Return the [X, Y] coordinate for the center point of the cell that contains the specified text.  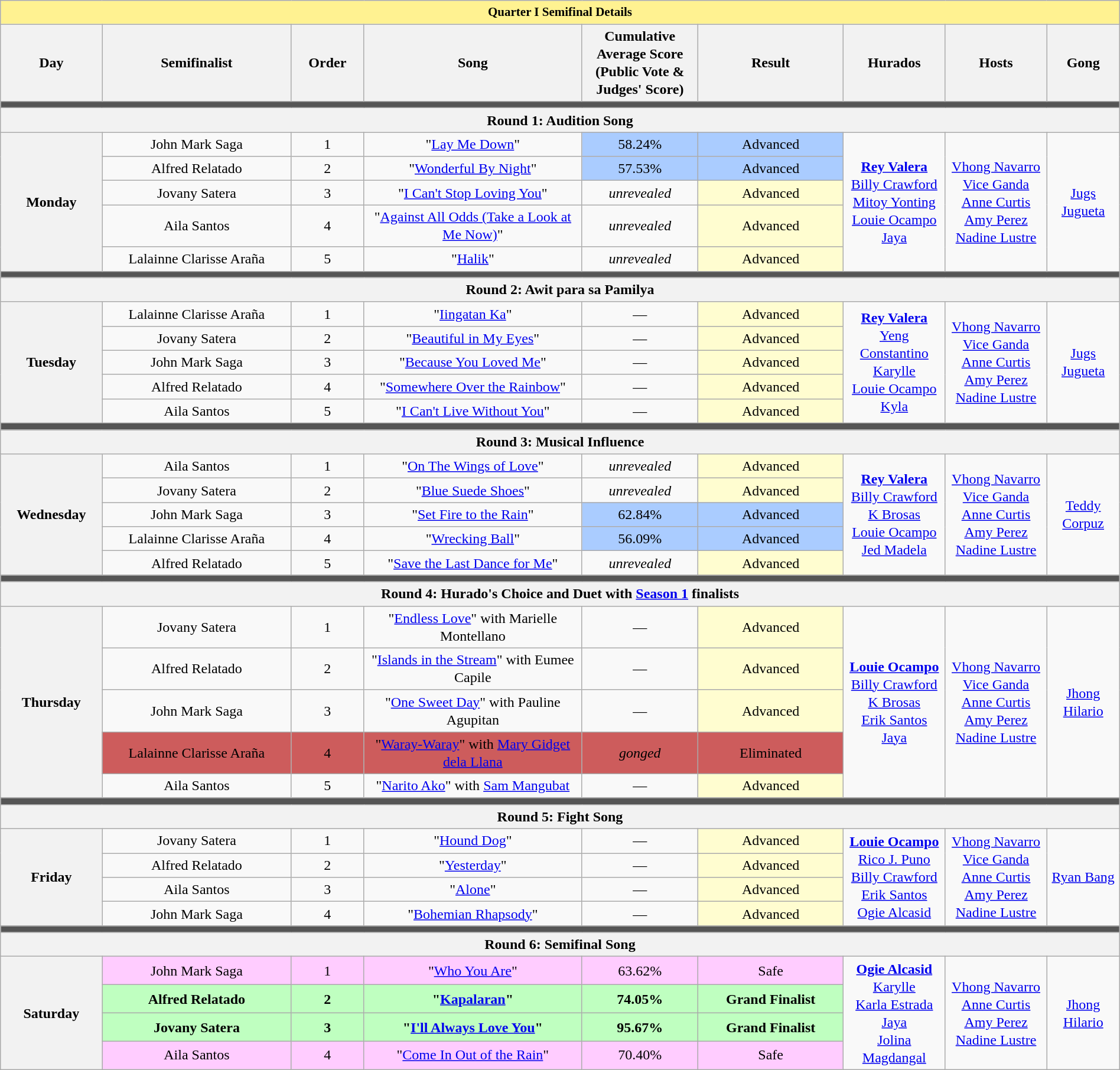
Vhong NavarroAnne CurtisAmy PerezNadine Lustre [996, 1013]
62.84% [640, 515]
74.05% [640, 999]
Thursday [51, 702]
Monday [51, 202]
Round 1: Audition Song [560, 120]
Eliminated [771, 752]
"Set Fire to the Rain" [473, 515]
"Wrecking Ball" [473, 539]
"Bohemian Rhapsody" [473, 914]
Cumulative Average Score (Public Vote & Judges' Score) [640, 63]
Saturday [51, 1013]
Result [771, 63]
"Kapalaran" [473, 999]
Round 4: Hurado's Choice and Duet with Season 1 finalists [560, 594]
"On The Wings of Love" [473, 467]
gonged [640, 752]
Louie OcampoBilly CrawfordK BrosasErik SantosJaya [894, 702]
"Who You Are" [473, 971]
"Iingatan Ka" [473, 314]
Rey ValeraYeng ConstantinoKarylleLouie OcampoKyla [894, 363]
"I Can't Stop Loving You" [473, 193]
"Hound Dog" [473, 841]
"Wonderful By Night" [473, 169]
Round 2: Awit para sa Pamilya [560, 289]
"Blue Suede Shoes" [473, 490]
Rey ValeraBilly CrawfordMitoy YontingLouie OcampoJaya [894, 202]
"Come In Out of the Rain" [473, 1055]
Round 3: Musical Influence [560, 442]
"Somewhere Over the Rainbow" [473, 386]
Teddy Corpuz [1083, 515]
Semifinalist [197, 63]
Rey ValeraBilly CrawfordK BrosasLouie OcampoJed Madela [894, 515]
Round 6: Semifinal Song [560, 945]
70.40% [640, 1055]
"Halik" [473, 259]
Round 5: Fight Song [560, 817]
95.67% [640, 1027]
"Narito Ako" with Sam Mangubat [473, 785]
"Waray-Waray" with Mary Gidget dela Llana [473, 752]
63.62% [640, 971]
Order [327, 63]
"Beautiful in My Eyes" [473, 338]
Day [51, 63]
Friday [51, 877]
"Lay Me Down" [473, 144]
"Against All Odds (Take a Look at Me Now)" [473, 226]
Ryan Bang [1083, 877]
Hosts [996, 63]
58.24% [640, 144]
"Yesterday" [473, 866]
Tuesday [51, 363]
56.09% [640, 539]
Hurados [894, 63]
"I Can't Live Without You" [473, 411]
"I'll Always Love You" [473, 1027]
Ogie AlcasidKarylleKarla EstradaJayaJolina Magdangal [894, 1013]
Quarter I Semifinal Details [560, 12]
"Alone" [473, 889]
57.53% [640, 169]
"Endless Love" with Marielle Montellano [473, 627]
Gong [1083, 63]
Wednesday [51, 515]
"Islands in the Stream" with Eumee Capile [473, 668]
Song [473, 63]
"Because You Loved Me" [473, 363]
Louie OcampoRico J. PunoBilly CrawfordErik SantosOgie Alcasid [894, 877]
"One Sweet Day" with Pauline Agupitan [473, 711]
"Save the Last Dance for Me" [473, 563]
